Return the [X, Y] coordinate for the center point of the cell that contains the specified text.  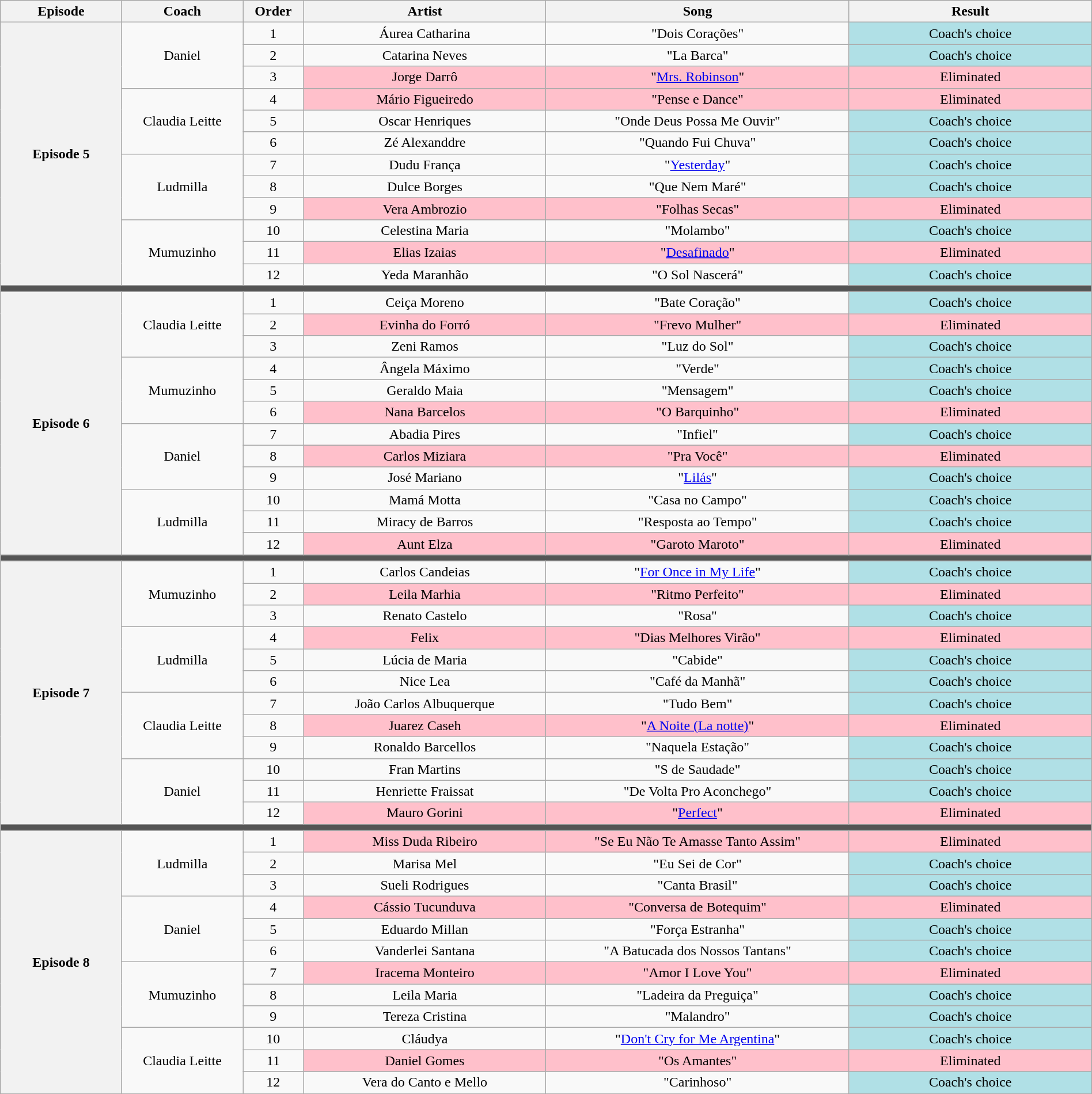
Juarez Caseh [425, 725]
"La Barca" [697, 55]
Miss Duda Ribeiro [425, 841]
"Café da Manhã" [697, 682]
"Canta Brasil" [697, 885]
Catarina Neves [425, 55]
Felix [425, 638]
"De Volta Pro Aconchego" [697, 791]
Zé Alexanddre [425, 143]
"Yesterday" [697, 165]
Jorge Darrô [425, 77]
"Ladeira da Preguiça" [697, 995]
"Casa no Campo" [697, 500]
Mário Figueiredo [425, 99]
Vera do Canto e Mello [425, 1082]
Renato Castelo [425, 616]
Leila Marhia [425, 594]
Iracema Monteiro [425, 973]
Nana Barcelos [425, 412]
Mauro Gorini [425, 813]
Artist [425, 12]
"Os Amantes" [697, 1061]
Celestina Maria [425, 230]
"Luz do Sol" [697, 347]
Evinha do Forró [425, 325]
Carlos Miziara [425, 456]
Yeda Maranhão [425, 275]
"Bate Coração" [697, 303]
Vera Ambrozio [425, 208]
"Quando Fui Chuva" [697, 143]
"Dois Corações" [697, 33]
Episode 5 [61, 154]
Tereza Cristina [425, 1017]
"Desafinado" [697, 252]
Elias Izaias [425, 252]
"Se Eu Não Te Amasse Tanto Assim" [697, 841]
Coach [182, 12]
"Verde" [697, 369]
"Mensagem" [697, 390]
"Rosa" [697, 616]
"Infiel" [697, 434]
"Carinhoso" [697, 1082]
Ronaldo Barcellos [425, 747]
"A Batucada dos Nossos Tantans" [697, 951]
"Dias Melhores Virão" [697, 638]
Geraldo Maia [425, 390]
"Pense e Dance" [697, 99]
João Carlos Albuquerque [425, 704]
"Cabide" [697, 660]
"Don't Cry for Me Argentina" [697, 1039]
"Pra Você" [697, 456]
"Folhas Secas" [697, 208]
Order [273, 12]
Episode [61, 12]
Leila Maria [425, 995]
Carlos Candeias [425, 572]
Result [970, 12]
"Lilás" [697, 478]
Miracy de Barros [425, 522]
Fran Martins [425, 769]
Episode 8 [61, 962]
"Que Nem Maré" [697, 187]
"Amor I Love You" [697, 973]
"Onde Deus Possa Me Ouvir" [697, 121]
Sueli Rodrigues [425, 885]
Cláudya [425, 1039]
Abadia Pires [425, 434]
Dulce Borges [425, 187]
Eduardo Millan [425, 929]
"Resposta ao Tempo" [697, 522]
"Eu Sei de Cor" [697, 863]
Ceiça Moreno [425, 303]
Aunt Elza [425, 544]
Lúcia de Maria [425, 660]
Vanderlei Santana [425, 951]
Daniel Gomes [425, 1061]
Áurea Catharina [425, 33]
"O Sol Nascerá" [697, 275]
Episode 7 [61, 692]
"Ritmo Perfeito" [697, 594]
Dudu França [425, 165]
José Mariano [425, 478]
"S de Saudade" [697, 769]
Mamá Motta [425, 500]
"A Noite (La notte)" [697, 725]
"Malandro" [697, 1017]
Zeni Ramos [425, 347]
Nice Lea [425, 682]
Episode 6 [61, 424]
Oscar Henriques [425, 121]
"For Once in My Life" [697, 572]
Ângela Máximo [425, 369]
"Garoto Maroto" [697, 544]
"Perfect" [697, 813]
Song [697, 12]
"O Barquinho" [697, 412]
"Frevo Mulher" [697, 325]
Henriette Fraissat [425, 791]
"Molambo" [697, 230]
"Conversa de Botequim" [697, 907]
"Mrs. Robinson" [697, 77]
"Força Estranha" [697, 929]
Marisa Mel [425, 863]
"Naquela Estação" [697, 747]
Cássio Tucunduva [425, 907]
"Tudo Bem" [697, 704]
